For the text-containing cell, return its midpoint in [X, Y] coordinate format. 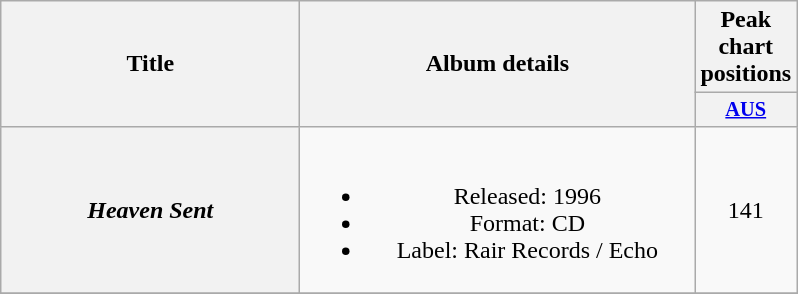
AUS [746, 110]
141 [746, 210]
Title [150, 64]
Peak chartpositions [746, 47]
Album details [498, 64]
Heaven Sent [150, 210]
Released: 1996Format: CDLabel: Rair Records / Echo [498, 210]
